Scan for the cell matching the given text and deliver its [X, Y] coordinate at center. 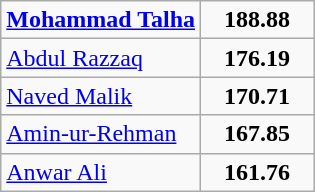
Mohammad Talha [101, 20]
Abdul Razzaq [101, 58]
161.76 [258, 172]
170.71 [258, 96]
176.19 [258, 58]
Anwar Ali [101, 172]
Amin-ur-Rehman [101, 134]
167.85 [258, 134]
Naved Malik [101, 96]
188.88 [258, 20]
